Capture the cell that displays the provided text and extract its [X, Y] central coordinate. 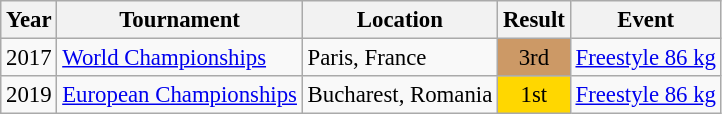
Bucharest, Romania [400, 95]
2017 [29, 58]
European Championships [180, 95]
Paris, France [400, 58]
1st [534, 95]
Year [29, 20]
Location [400, 20]
Result [534, 20]
2019 [29, 95]
3rd [534, 58]
Event [646, 20]
Tournament [180, 20]
World Championships [180, 58]
